Find where the given text appears and provide that cell's center as [X, Y] coordinate. 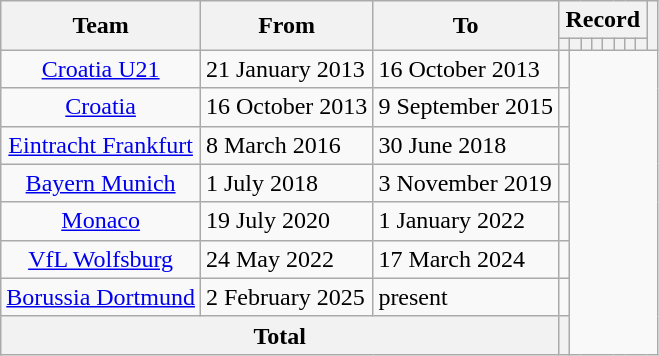
3 November 2019 [466, 183]
Borussia Dortmund [101, 297]
Eintracht Frankfurt [101, 145]
8 March 2016 [286, 145]
1 January 2022 [466, 221]
2 February 2025 [286, 297]
Record [603, 20]
Total [280, 335]
present [466, 297]
Monaco [101, 221]
Team [101, 26]
To [466, 26]
Croatia [101, 107]
21 January 2013 [286, 69]
30 June 2018 [466, 145]
From [286, 26]
Bayern Munich [101, 183]
24 May 2022 [286, 259]
19 July 2020 [286, 221]
1 July 2018 [286, 183]
Croatia U21 [101, 69]
9 September 2015 [466, 107]
17 March 2024 [466, 259]
VfL Wolfsburg [101, 259]
